Output the [X, Y] coordinate of the center of the cell containing the given text.  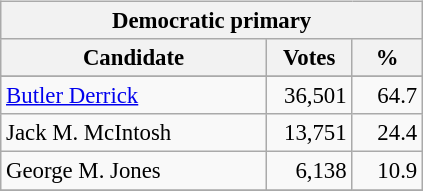
13,751 [309, 133]
Votes [309, 58]
6,138 [309, 171]
Democratic primary [212, 21]
Jack M. McIntosh [134, 133]
% [388, 58]
36,501 [309, 96]
George M. Jones [134, 171]
Butler Derrick [134, 96]
24.4 [388, 133]
Candidate [134, 58]
64.7 [388, 96]
10.9 [388, 171]
